Pinpoint the cell where the given text exists, returning its (x, y) midpoint coordinate. 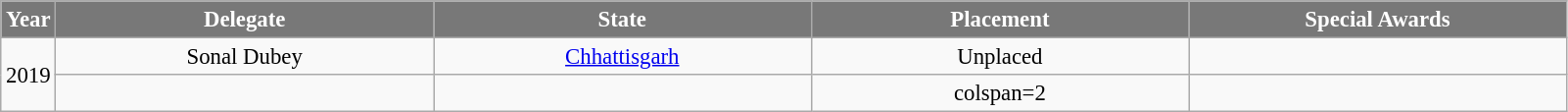
Delegate (245, 20)
Placement (1000, 20)
2019 (28, 75)
Chhattisgarh (622, 57)
Year (28, 20)
Special Awards (1378, 20)
colspan=2 (1000, 93)
State (622, 20)
Unplaced (1000, 57)
Sonal Dubey (245, 57)
